Return [X, Y] of the center of cell containing provided text 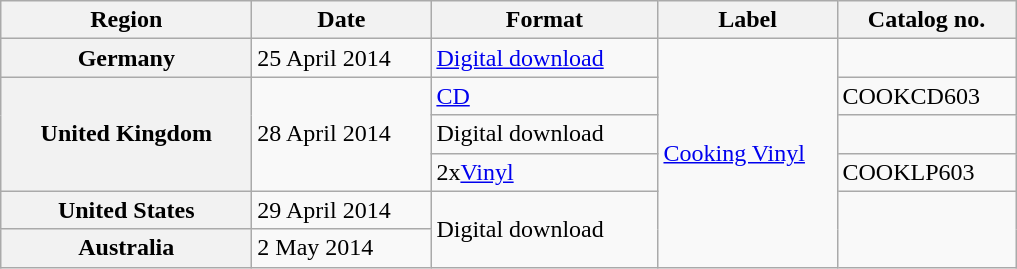
Cooking Vinyl [748, 153]
25 April 2014 [342, 58]
Date [342, 20]
Catalog no. [926, 20]
Germany [126, 58]
COOKCD603 [926, 96]
2xVinyl [544, 172]
Australia [126, 248]
COOKLP603 [926, 172]
Format [544, 20]
Region [126, 20]
2 May 2014 [342, 248]
CD [544, 96]
Label [748, 20]
29 April 2014 [342, 210]
United States [126, 210]
28 April 2014 [342, 134]
United Kingdom [126, 134]
